Provide the [X, Y] coordinate of the cell's center where the given text is located.  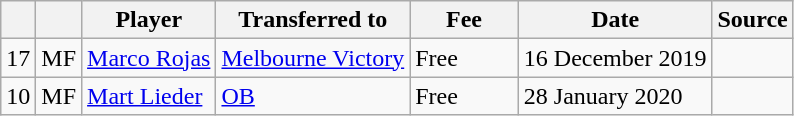
Melbourne Victory [313, 58]
Player [149, 20]
OB [313, 96]
17 [18, 58]
10 [18, 96]
28 January 2020 [615, 96]
16 December 2019 [615, 58]
Date [615, 20]
Mart Lieder [149, 96]
Transferred to [313, 20]
Source [752, 20]
Marco Rojas [149, 58]
Fee [464, 20]
